Return the [x, y] coordinate for the center point of the cell that contains the specified text.  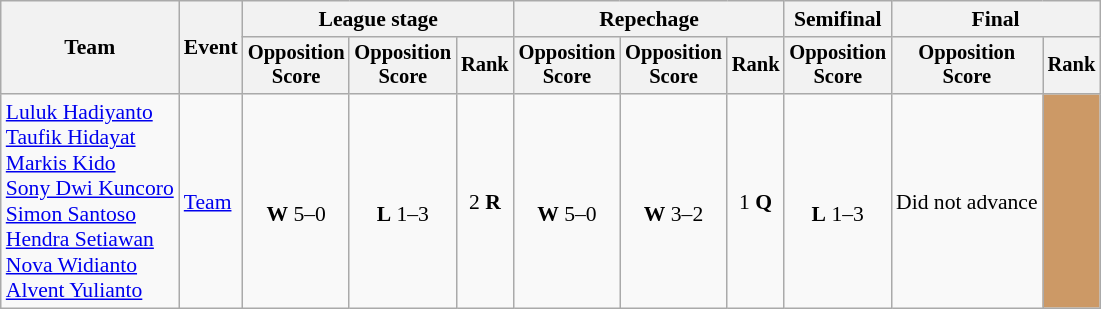
Did not advance [967, 201]
League stage [378, 19]
1 Q [756, 201]
Event [211, 48]
Repechage [650, 19]
W 3–2 [674, 201]
Final [996, 19]
Semifinal [838, 19]
2 R [485, 201]
Luluk HadiyantoTaufik HidayatMarkis KidoSony Dwi KuncoroSimon SantosoHendra SetiawanNova WidiantoAlvent Yulianto [90, 201]
